Identify which cell holds the provided text, then report its [x, y] central coordinate. 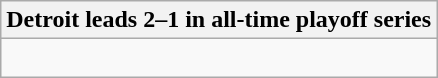
Detroit leads 2–1 in all-time playoff series [219, 20]
